Locate the cell with the specified text and output its [X, Y] center coordinate. 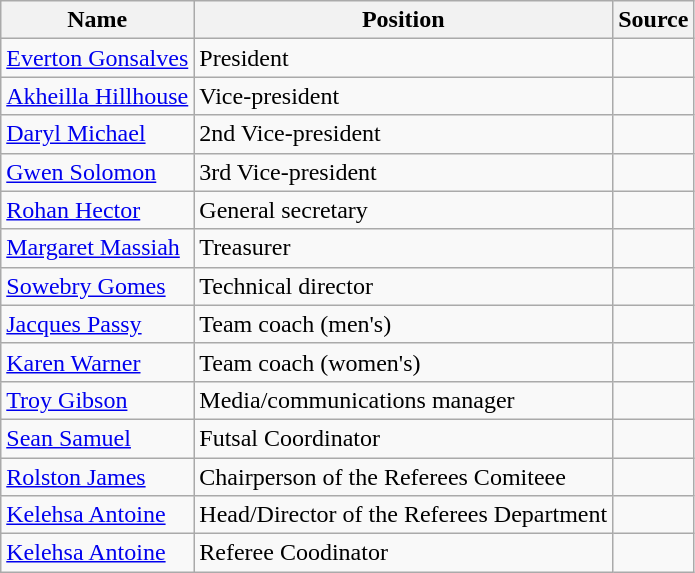
President [404, 58]
Vice-president [404, 96]
Daryl Michael [98, 134]
Gwen Solomon [98, 172]
Jacques Passy [98, 324]
Sean Samuel [98, 438]
Rolston James [98, 477]
Margaret Massiah [98, 248]
3rd Vice-president [404, 172]
Technical director [404, 286]
Position [404, 20]
Referee Coodinator [404, 553]
Media/communications manager [404, 400]
Head/Director of the Referees Department [404, 515]
General secretary [404, 210]
2nd Vice-president [404, 134]
Rohan Hector [98, 210]
Team coach (men's) [404, 324]
Karen Warner [98, 362]
Name [98, 20]
Akheilla Hillhouse [98, 96]
Chairperson of the Referees Comiteee [404, 477]
Treasurer [404, 248]
Source [654, 20]
Everton Gonsalves [98, 58]
Futsal Coordinator [404, 438]
Troy Gibson [98, 400]
Sowebry Gomes [98, 286]
Team coach (women's) [404, 362]
